Output the (X, Y) coordinate of the center of the cell containing the given text.  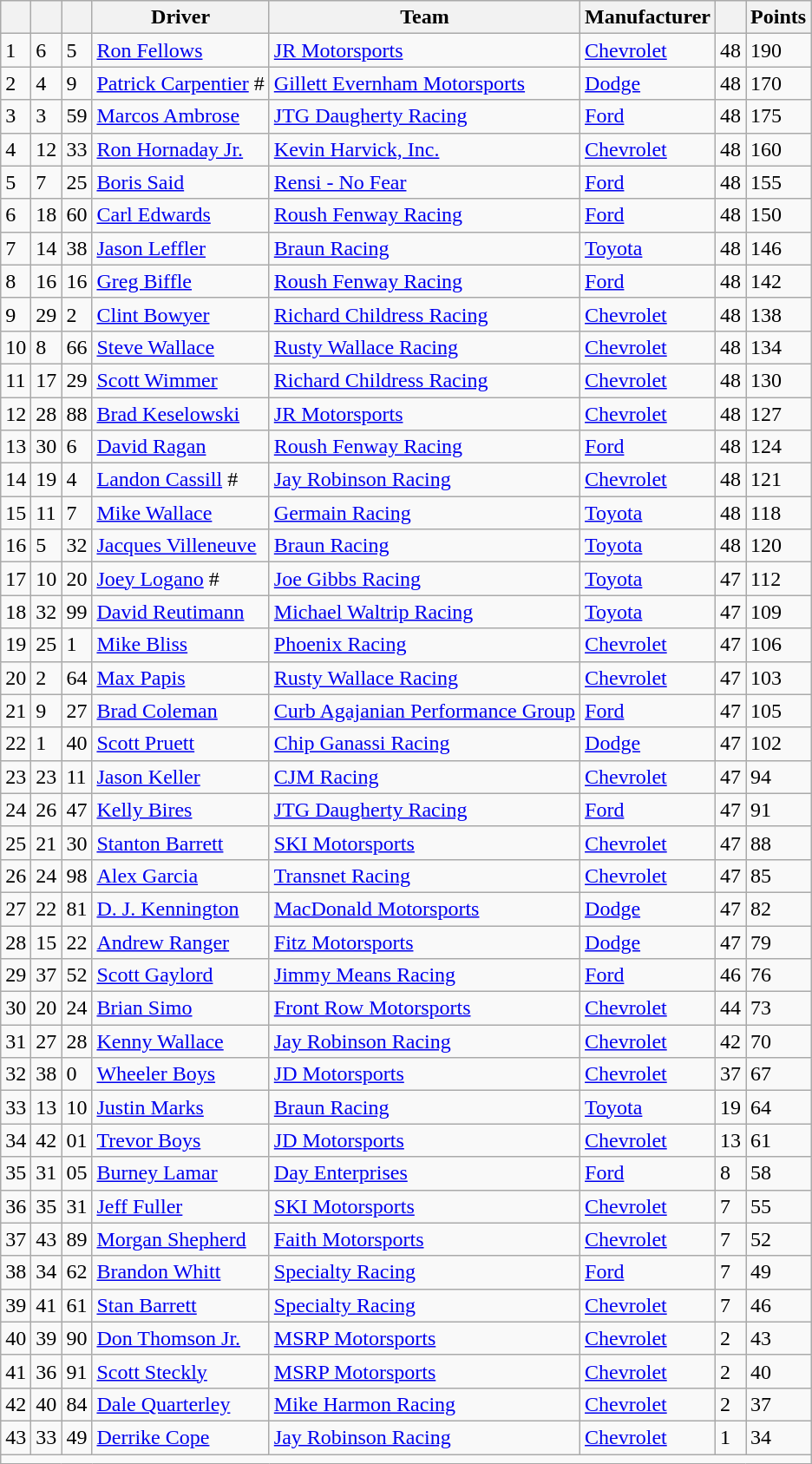
Mike Harmon Racing (424, 1404)
106 (779, 645)
58 (779, 1173)
73 (779, 1008)
Stan Barrett (180, 1305)
Jeff Fuller (180, 1206)
05 (76, 1173)
Don Thomson Jr. (180, 1338)
Transnet Racing (424, 876)
Scott Pruett (180, 744)
127 (779, 414)
Brian Simo (180, 1008)
Clint Bowyer (180, 314)
David Ragan (180, 447)
Carl Edwards (180, 215)
82 (779, 909)
67 (779, 1074)
Justin Marks (180, 1107)
98 (76, 876)
Landon Cassill # (180, 480)
150 (779, 215)
90 (76, 1338)
Patrick Carpentier # (180, 83)
Trevor Boys (180, 1140)
109 (779, 612)
Ron Hornaday Jr. (180, 149)
105 (779, 711)
Andrew Ranger (180, 942)
Rensi - No Fear (424, 182)
Brad Keselowski (180, 414)
Germain Racing (424, 513)
Curb Agajanian Performance Group (424, 711)
Jacques Villeneuve (180, 546)
Alex Garcia (180, 876)
146 (779, 248)
Phoenix Racing (424, 645)
89 (76, 1239)
142 (779, 281)
Scott Steckly (180, 1371)
Morgan Shepherd (180, 1239)
60 (76, 215)
Mike Bliss (180, 645)
Scott Gaylord (180, 975)
Front Row Motorsports (424, 1008)
Marcos Ambrose (180, 116)
Day Enterprises (424, 1173)
Mike Wallace (180, 513)
94 (779, 777)
62 (76, 1272)
MacDonald Motorsports (424, 909)
70 (779, 1041)
Dale Quarterley (180, 1404)
CJM Racing (424, 777)
Chip Ganassi Racing (424, 744)
175 (779, 116)
Kevin Harvick, Inc. (424, 149)
Steve Wallace (180, 347)
Joey Logano # (180, 579)
D. J. Kennington (180, 909)
Faith Motorsports (424, 1239)
130 (779, 380)
124 (779, 447)
Jason Keller (180, 777)
155 (779, 182)
Wheeler Boys (180, 1074)
112 (779, 579)
190 (779, 50)
55 (779, 1206)
59 (76, 116)
85 (779, 876)
121 (779, 480)
Boris Said (180, 182)
160 (779, 149)
66 (76, 347)
118 (779, 513)
David Reutimann (180, 612)
Brandon Whitt (180, 1272)
Kelly Bires (180, 810)
84 (76, 1404)
Fitz Motorsports (424, 942)
Scott Wimmer (180, 380)
Ron Fellows (180, 50)
Kenny Wallace (180, 1041)
01 (76, 1140)
103 (779, 678)
Stanton Barrett (180, 843)
Team (424, 17)
79 (779, 942)
Burney Lamar (180, 1173)
102 (779, 744)
Jason Leffler (180, 248)
99 (76, 612)
Jimmy Means Racing (424, 975)
Manufacturer (648, 17)
Points (779, 17)
Max Papis (180, 678)
Gillett Evernham Motorsports (424, 83)
Greg Biffle (180, 281)
81 (76, 909)
76 (779, 975)
0 (76, 1074)
Michael Waltrip Racing (424, 612)
120 (779, 546)
Driver (180, 17)
44 (730, 1008)
Joe Gibbs Racing (424, 579)
138 (779, 314)
Brad Coleman (180, 711)
170 (779, 83)
Derrike Cope (180, 1437)
134 (779, 347)
